For the text-containing cell, return its midpoint in [x, y] coordinate format. 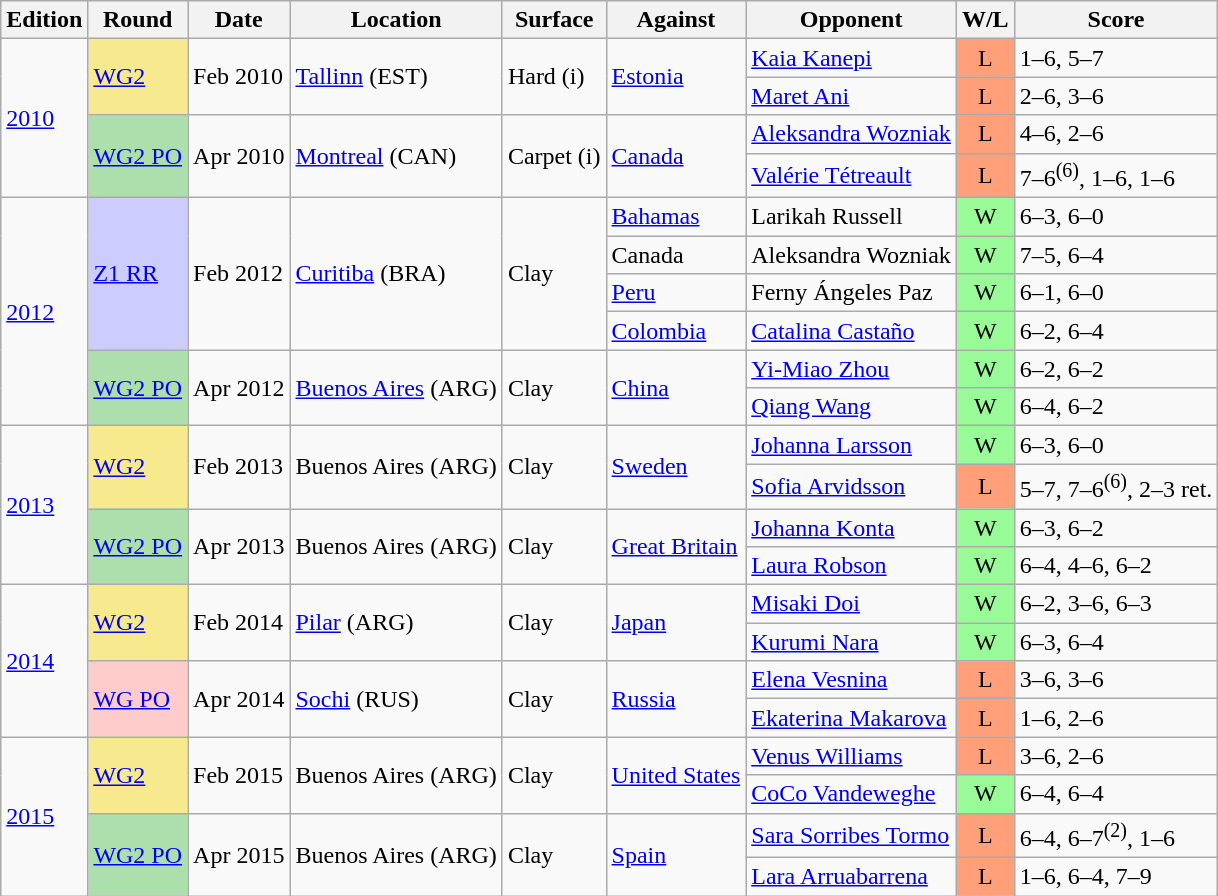
Edition [44, 20]
Carpet (i) [554, 156]
Estonia [676, 77]
Sweden [676, 468]
Apr 2014 [239, 699]
Sochi (RUS) [396, 699]
Feb 2010 [239, 77]
Venus Williams [852, 756]
Feb 2014 [239, 623]
Laura Robson [852, 566]
Feb 2015 [239, 775]
7–5, 6–4 [1116, 255]
2013 [44, 506]
1–6, 6–4, 7–9 [1116, 877]
6–4, 6–7(2), 1–6 [1116, 836]
2015 [44, 816]
Sofia Arvidsson [852, 486]
Pilar (ARG) [396, 623]
2010 [44, 118]
Sara Sorribes Tormo [852, 836]
Curitiba (BRA) [396, 274]
Tallinn (EST) [396, 77]
6–2, 6–2 [1116, 369]
Round [138, 20]
Colombia [676, 331]
WG PO [138, 699]
6–2, 6–4 [1116, 331]
Against [676, 20]
Surface [554, 20]
6–4, 6–4 [1116, 794]
Misaki Doi [852, 604]
Bahamas [676, 217]
2012 [44, 312]
Feb 2013 [239, 468]
Z1 RR [138, 274]
United States [676, 775]
3–6, 3–6 [1116, 680]
W/L [985, 20]
Feb 2012 [239, 274]
Lara Arruabarrena [852, 877]
Johanna Larsson [852, 445]
6–3, 6–2 [1116, 528]
Maret Ani [852, 96]
Ferny Ángeles Paz [852, 293]
6–1, 6–0 [1116, 293]
Score [1116, 20]
Spain [676, 854]
Elena Vesnina [852, 680]
1–6, 5–7 [1116, 58]
5–7, 7–6(6), 2–3 ret. [1116, 486]
6–3, 6–4 [1116, 642]
Location [396, 20]
Apr 2015 [239, 854]
2014 [44, 661]
Opponent [852, 20]
6–4, 4–6, 6–2 [1116, 566]
6–2, 3–6, 6–3 [1116, 604]
Montreal (CAN) [396, 156]
Catalina Castaño [852, 331]
CoCo Vandeweghe [852, 794]
Apr 2013 [239, 547]
Valérie Tétreault [852, 176]
Johanna Konta [852, 528]
Hard (i) [554, 77]
Apr 2012 [239, 388]
3–6, 2–6 [1116, 756]
Larikah Russell [852, 217]
Great Britain [676, 547]
Kaia Kanepi [852, 58]
Yi-Miao Zhou [852, 369]
Ekaterina Makarova [852, 718]
Russia [676, 699]
2–6, 3–6 [1116, 96]
Date [239, 20]
Japan [676, 623]
Kurumi Nara [852, 642]
China [676, 388]
1–6, 2–6 [1116, 718]
Qiang Wang [852, 407]
Peru [676, 293]
4–6, 2–6 [1116, 134]
6–4, 6–2 [1116, 407]
7–6(6), 1–6, 1–6 [1116, 176]
Apr 2010 [239, 156]
